From the cell containing the given text, extract its center point as (X, Y) coordinate. 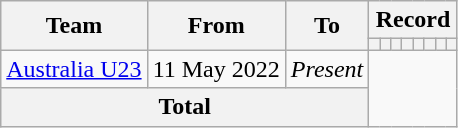
Team (74, 26)
Present (326, 69)
From (216, 26)
Australia U23 (74, 69)
To (326, 26)
Total (185, 107)
11 May 2022 (216, 69)
Record (413, 20)
